For the text-containing cell, return its midpoint in [x, y] coordinate format. 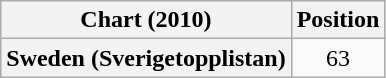
63 [338, 58]
Sweden (Sverigetopplistan) [146, 58]
Chart (2010) [146, 20]
Position [338, 20]
